Identify which cell holds the provided text, then report its (x, y) central coordinate. 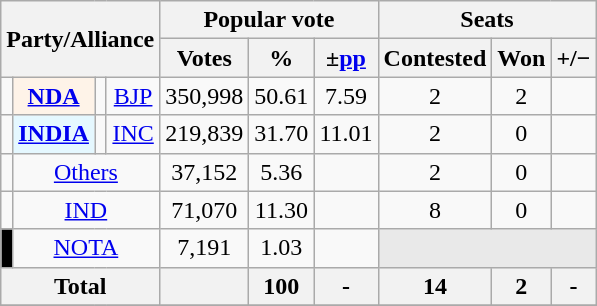
11.30 (282, 210)
BJP (132, 96)
NDA (54, 96)
350,998 (204, 96)
±pp (346, 58)
5.36 (282, 172)
+/− (574, 58)
31.70 (282, 134)
% (282, 58)
NOTA (86, 248)
Popular vote (269, 20)
1.03 (282, 248)
219,839 (204, 134)
100 (282, 286)
71,070 (204, 210)
50.61 (282, 96)
INC (132, 134)
Party/Alliance (80, 39)
Seats (487, 20)
Won (522, 58)
IND (86, 210)
Others (86, 172)
Total (80, 286)
INDIA (54, 134)
11.01 (346, 134)
37,152 (204, 172)
Contested (435, 58)
14 (435, 286)
7,191 (204, 248)
7.59 (346, 96)
Votes (204, 58)
8 (435, 210)
